Capture the cell that displays the provided text and extract its [X, Y] central coordinate. 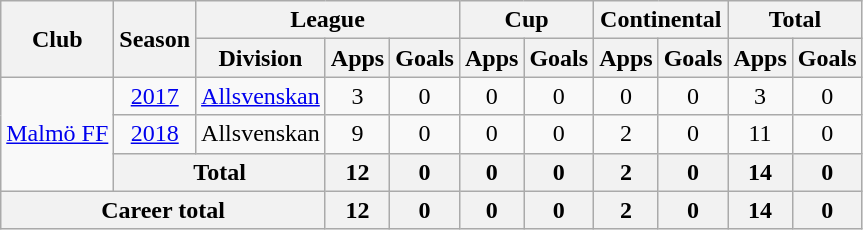
9 [357, 134]
Malmö FF [58, 134]
2018 [155, 134]
League [328, 20]
Division [261, 58]
11 [760, 134]
Cup [526, 20]
Continental [661, 20]
Club [58, 39]
Season [155, 39]
2017 [155, 96]
Career total [164, 210]
